Detect which cell encompasses the target text, then output its [X, Y] center coordinate. 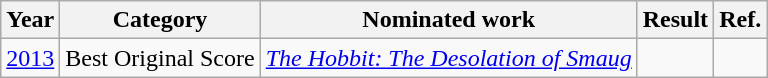
2013 [30, 58]
Nominated work [448, 20]
Year [30, 20]
Result [675, 20]
The Hobbit: The Desolation of Smaug [448, 58]
Category [160, 20]
Best Original Score [160, 58]
Ref. [740, 20]
